Locate the cell with the specified text and output its [x, y] center coordinate. 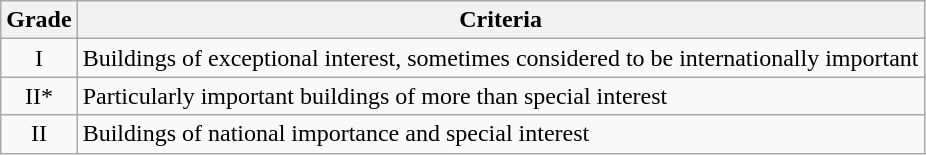
Buildings of exceptional interest, sometimes considered to be internationally important [500, 58]
II [39, 134]
II* [39, 96]
Criteria [500, 20]
Particularly important buildings of more than special interest [500, 96]
Grade [39, 20]
I [39, 58]
Buildings of national importance and special interest [500, 134]
